Scan for the cell matching the given text and deliver its [X, Y] coordinate at center. 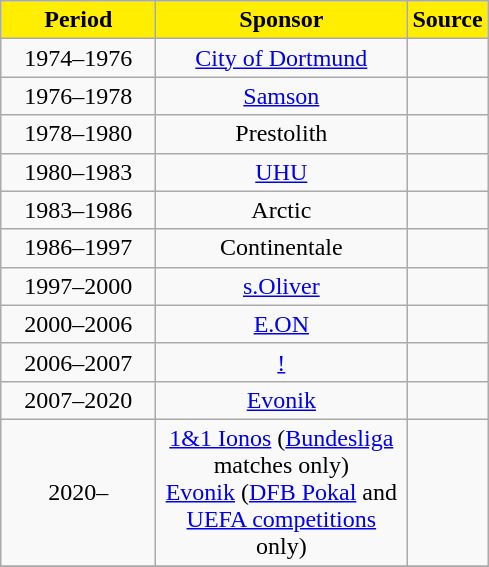
2020– [78, 492]
Arctic [282, 210]
1976–1978 [78, 96]
1&1 Ionos (Bundesliga matches only)Evonik (DFB Pokal and UEFA competitions only) [282, 492]
1997–2000 [78, 286]
2007–2020 [78, 400]
Sponsor [282, 20]
Evonik [282, 400]
1980–1983 [78, 172]
Period [78, 20]
2000–2006 [78, 324]
2006–2007 [78, 362]
E.ON [282, 324]
1986–1997 [78, 248]
! [282, 362]
1978–1980 [78, 134]
1974–1976 [78, 58]
Continentale [282, 248]
Samson [282, 96]
1983–1986 [78, 210]
City of Dortmund [282, 58]
s.Oliver [282, 286]
Source [448, 20]
Prestolith [282, 134]
UHU [282, 172]
